From the cell containing the given text, extract its center point as [x, y] coordinate. 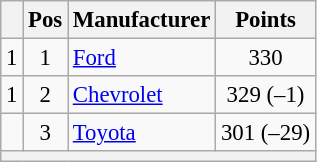
301 (–29) [266, 133]
Pos [46, 20]
Toyota [142, 133]
2 [46, 95]
330 [266, 58]
Points [266, 20]
329 (–1) [266, 95]
3 [46, 133]
Manufacturer [142, 20]
Ford [142, 58]
Chevrolet [142, 95]
